Scan for the cell matching the given text and deliver its [x, y] coordinate at center. 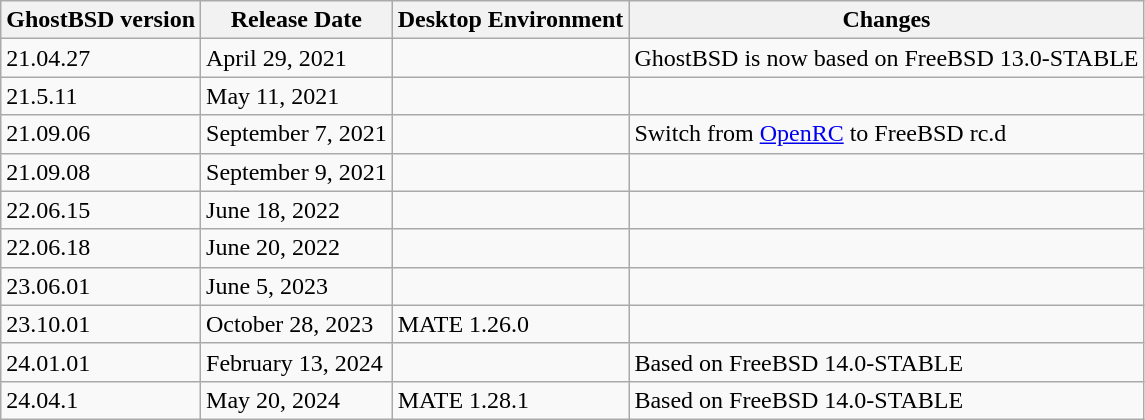
September 9, 2021 [297, 172]
September 7, 2021 [297, 134]
October 28, 2023 [297, 324]
Desktop Environment [510, 20]
24.01.01 [101, 362]
May 11, 2021 [297, 96]
21.09.08 [101, 172]
MATE 1.28.1 [510, 400]
June 20, 2022 [297, 248]
23.10.01 [101, 324]
February 13, 2024 [297, 362]
21.04.27 [101, 58]
23.06.01 [101, 286]
June 18, 2022 [297, 210]
24.04.1 [101, 400]
21.09.06 [101, 134]
GhostBSD version [101, 20]
June 5, 2023 [297, 286]
GhostBSD is now based on FreeBSD 13.0-STABLE [886, 58]
Changes [886, 20]
MATE 1.26.0 [510, 324]
Switch from OpenRC to FreeBSD rc.d [886, 134]
22.06.15 [101, 210]
Release Date [297, 20]
May 20, 2024 [297, 400]
April 29, 2021 [297, 58]
21.5.11 [101, 96]
22.06.18 [101, 248]
